Return (x, y) of the center of cell containing provided text 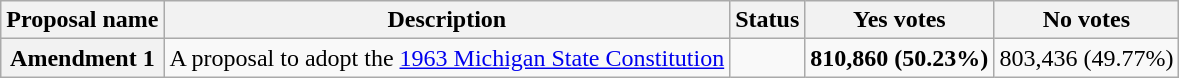
Status (768, 20)
Proposal name (82, 20)
A proposal to adopt the 1963 Michigan State Constitution (447, 58)
Amendment 1 (82, 58)
Description (447, 20)
No votes (1086, 20)
Yes votes (900, 20)
803,436 (49.77%) (1086, 58)
810,860 (50.23%) (900, 58)
